For the text-containing cell, return its midpoint in [X, Y] coordinate format. 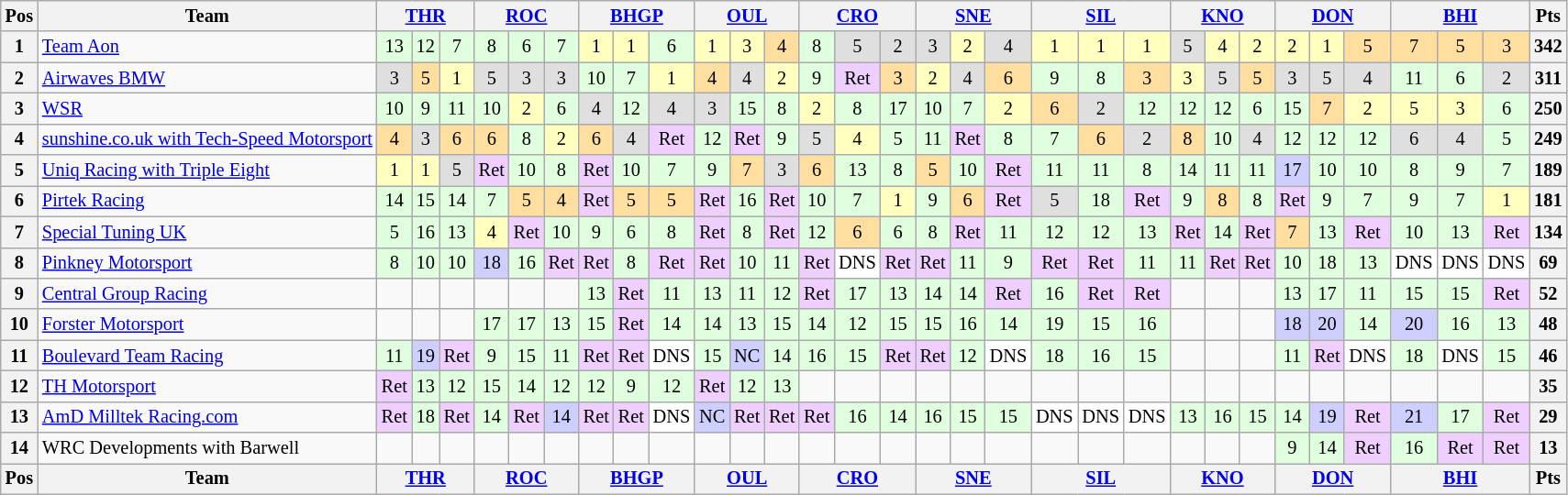
AmD Milltek Racing.com [207, 417]
35 [1548, 386]
sunshine.co.uk with Tech-Speed Motorsport [207, 139]
Special Tuning UK [207, 232]
21 [1414, 417]
Pirtek Racing [207, 201]
46 [1548, 356]
TH Motorsport [207, 386]
WRC Developments with Barwell [207, 448]
69 [1548, 263]
250 [1548, 108]
342 [1548, 47]
Central Group Racing [207, 293]
134 [1548, 232]
Boulevard Team Racing [207, 356]
Uniq Racing with Triple Eight [207, 170]
249 [1548, 139]
Forster Motorsport [207, 324]
Airwaves BMW [207, 78]
181 [1548, 201]
Team Aon [207, 47]
Pinkney Motorsport [207, 263]
311 [1548, 78]
WSR [207, 108]
29 [1548, 417]
189 [1548, 170]
48 [1548, 324]
52 [1548, 293]
